Locate the cell with the specified text and output its (x, y) center coordinate. 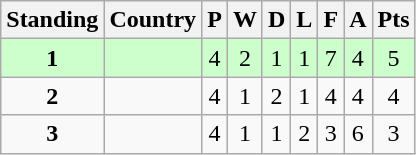
6 (358, 134)
Standing (52, 20)
W (244, 20)
L (304, 20)
D (276, 20)
Country (153, 20)
A (358, 20)
F (331, 20)
7 (331, 58)
P (215, 20)
Pts (394, 20)
5 (394, 58)
